Search for the cell housing the specified text and yield its [X, Y] center coordinate. 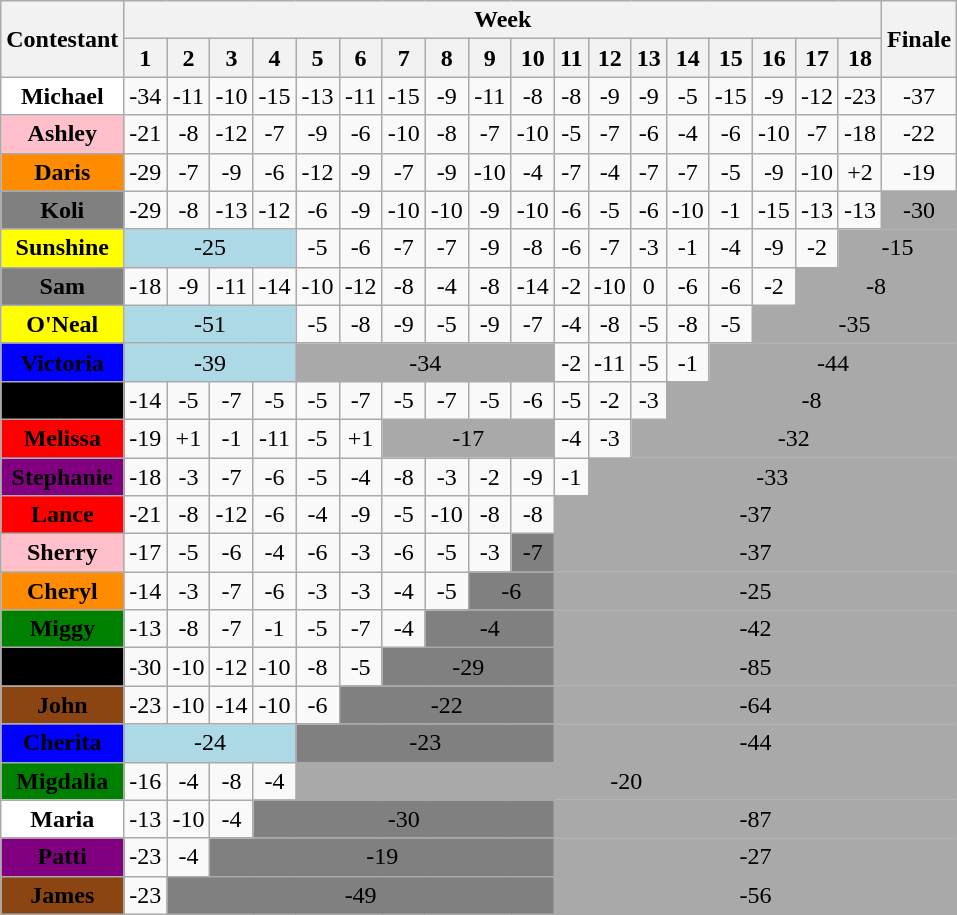
Michael [62, 96]
Victoria [62, 362]
3 [232, 58]
Melissa [62, 438]
-85 [755, 667]
2 [188, 58]
9 [490, 58]
-24 [210, 743]
1 [146, 58]
17 [816, 58]
Andrea [62, 400]
Ashley [62, 134]
Finale [920, 39]
Daris [62, 172]
14 [688, 58]
-51 [210, 324]
10 [532, 58]
Sunshine [62, 248]
Patti [62, 857]
4 [274, 58]
16 [774, 58]
Koli [62, 210]
-27 [755, 857]
+2 [860, 172]
-49 [360, 895]
11 [571, 58]
-56 [755, 895]
-33 [772, 477]
7 [404, 58]
18 [860, 58]
6 [360, 58]
5 [318, 58]
Contestant [62, 39]
-20 [626, 781]
Week [503, 20]
Stephanie [62, 477]
8 [446, 58]
Lance [62, 515]
Cheryl [62, 591]
Miggy [62, 629]
Darrell [62, 667]
John [62, 705]
James [62, 895]
-32 [794, 438]
12 [610, 58]
Cherita [62, 743]
13 [648, 58]
-87 [755, 819]
15 [730, 58]
-16 [146, 781]
0 [648, 286]
-39 [210, 362]
-64 [755, 705]
-35 [854, 324]
Migdalia [62, 781]
O'Neal [62, 324]
Sam [62, 286]
-42 [755, 629]
Sherry [62, 553]
Maria [62, 819]
